Extract the (X, Y) coordinate from the center of the cell holding the provided text.  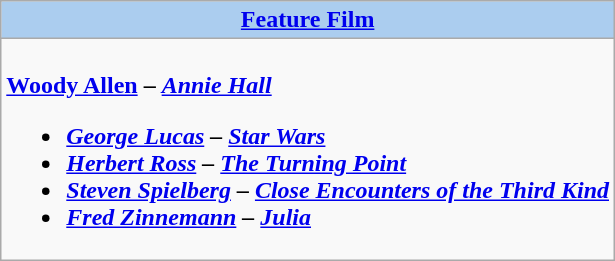
Feature Film (308, 20)
